Determine the (X, Y) coordinate at the center of the cell enclosing the given text.  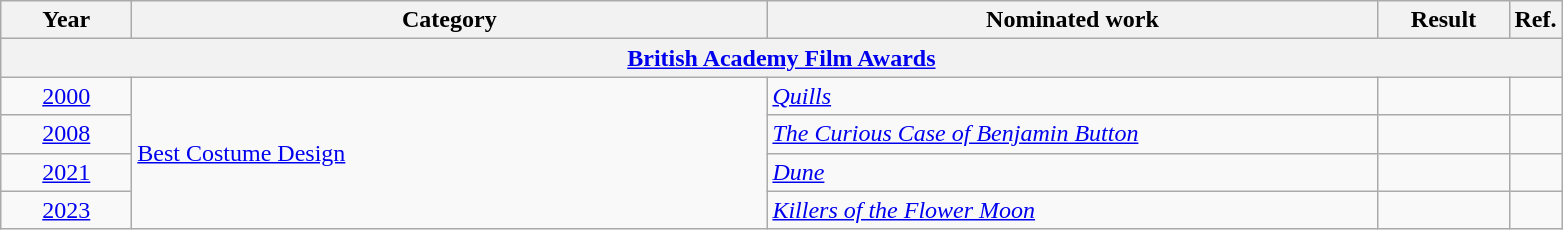
Category (450, 20)
2021 (66, 172)
Best Costume Design (450, 153)
British Academy Film Awards (782, 58)
Quills (1072, 96)
Nominated work (1072, 20)
The Curious Case of Benjamin Button (1072, 134)
Dune (1072, 172)
Ref. (1536, 20)
2008 (66, 134)
2000 (66, 96)
2023 (66, 210)
Killers of the Flower Moon (1072, 210)
Year (66, 20)
Result (1444, 20)
